Identify which cell holds the provided text, then report its (x, y) central coordinate. 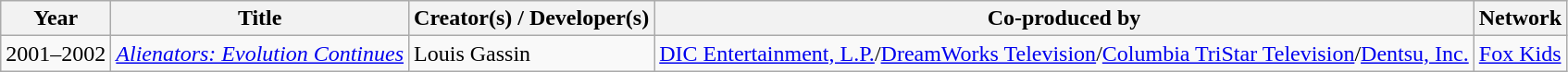
2001–2002 (56, 54)
DIC Entertainment, L.P./DreamWorks Television/Columbia TriStar Television/Dentsu, Inc. (1064, 54)
Alienators: Evolution Continues (260, 54)
Co-produced by (1064, 18)
Louis Gassin (531, 54)
Creator(s) / Developer(s) (531, 18)
Year (56, 18)
Fox Kids (1520, 54)
Network (1520, 18)
Title (260, 18)
